Extract the [X, Y] coordinate from the center of the cell holding the provided text.  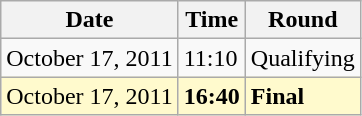
Date [90, 20]
Final [302, 96]
Round [302, 20]
11:10 [212, 58]
16:40 [212, 96]
Time [212, 20]
Qualifying [302, 58]
